Detect which cell encompasses the target text, then output its (X, Y) center coordinate. 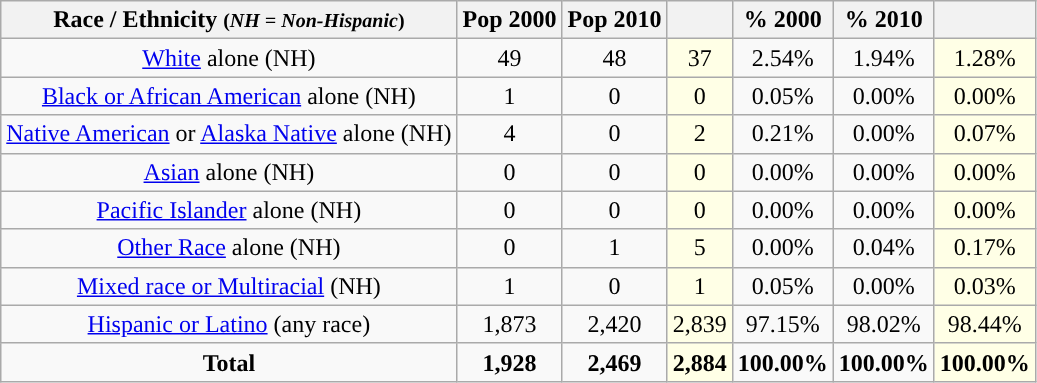
Hispanic or Latino (any race) (229, 324)
White alone (NH) (229, 58)
2,839 (700, 324)
48 (614, 58)
2,884 (700, 362)
Total (229, 362)
4 (510, 134)
37 (700, 58)
49 (510, 58)
Race / Ethnicity (NH = Non-Hispanic) (229, 20)
2,469 (614, 362)
1,928 (510, 362)
0.03% (984, 286)
0.07% (984, 134)
0.17% (984, 248)
% 2000 (782, 20)
2 (700, 134)
98.44% (984, 324)
1.94% (884, 58)
Native American or Alaska Native alone (NH) (229, 134)
98.02% (884, 324)
% 2010 (884, 20)
2,420 (614, 324)
0.04% (884, 248)
0.21% (782, 134)
Pop 2010 (614, 20)
1.28% (984, 58)
Pacific Islander alone (NH) (229, 210)
5 (700, 248)
Black or African American alone (NH) (229, 96)
2.54% (782, 58)
Asian alone (NH) (229, 172)
Other Race alone (NH) (229, 248)
Mixed race or Multiracial (NH) (229, 286)
Pop 2000 (510, 20)
1,873 (510, 324)
97.15% (782, 324)
